For the text-containing cell, return its midpoint in [X, Y] coordinate format. 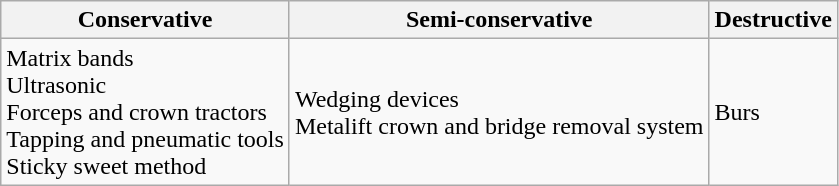
Matrix bandsUltrasonicForceps and crown tractorsTapping and pneumatic toolsSticky sweet method [146, 112]
Wedging devicesMetalift crown and bridge removal system [499, 112]
Conservative [146, 20]
Semi-conservative [499, 20]
Destructive [773, 20]
Burs [773, 112]
